Identify which cell holds the provided text, then report its (X, Y) central coordinate. 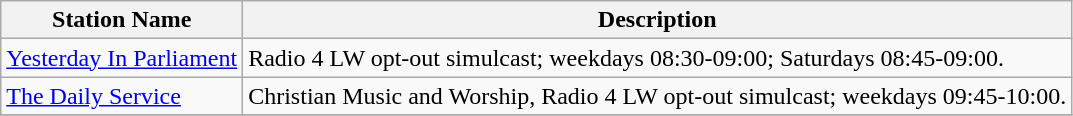
Christian Music and Worship, Radio 4 LW opt-out simulcast; weekdays 09:45-10:00. (658, 96)
Station Name (122, 20)
Yesterday In Parliament (122, 58)
Radio 4 LW opt-out simulcast; weekdays 08:30-09:00; Saturdays 08:45-09:00. (658, 58)
The Daily Service (122, 96)
Description (658, 20)
